Output the [X, Y] coordinate of the center of the cell containing the given text.  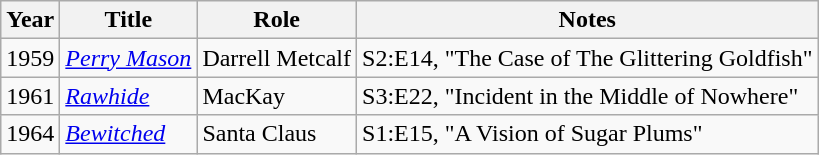
Notes [588, 20]
Title [128, 20]
S3:E22, "Incident in the Middle of Nowhere" [588, 96]
1959 [30, 58]
Bewitched [128, 134]
1961 [30, 96]
S1:E15, "A Vision of Sugar Plums" [588, 134]
Year [30, 20]
Santa Claus [277, 134]
Perry Mason [128, 58]
S2:E14, "The Case of The Glittering Goldfish" [588, 58]
Rawhide [128, 96]
MacKay [277, 96]
1964 [30, 134]
Role [277, 20]
Darrell Metcalf [277, 58]
